Identify which cell holds the provided text, then report its [x, y] central coordinate. 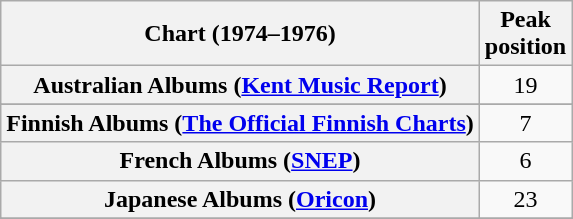
French Albums (SNEP) [240, 161]
Finnish Albums (The Official Finnish Charts) [240, 123]
19 [525, 85]
Australian Albums (Kent Music Report) [240, 85]
7 [525, 123]
Peakposition [525, 34]
Japanese Albums (Oricon) [240, 199]
23 [525, 199]
Chart (1974–1976) [240, 34]
6 [525, 161]
